Find where the given text appears and provide that cell's center as [x, y] coordinate. 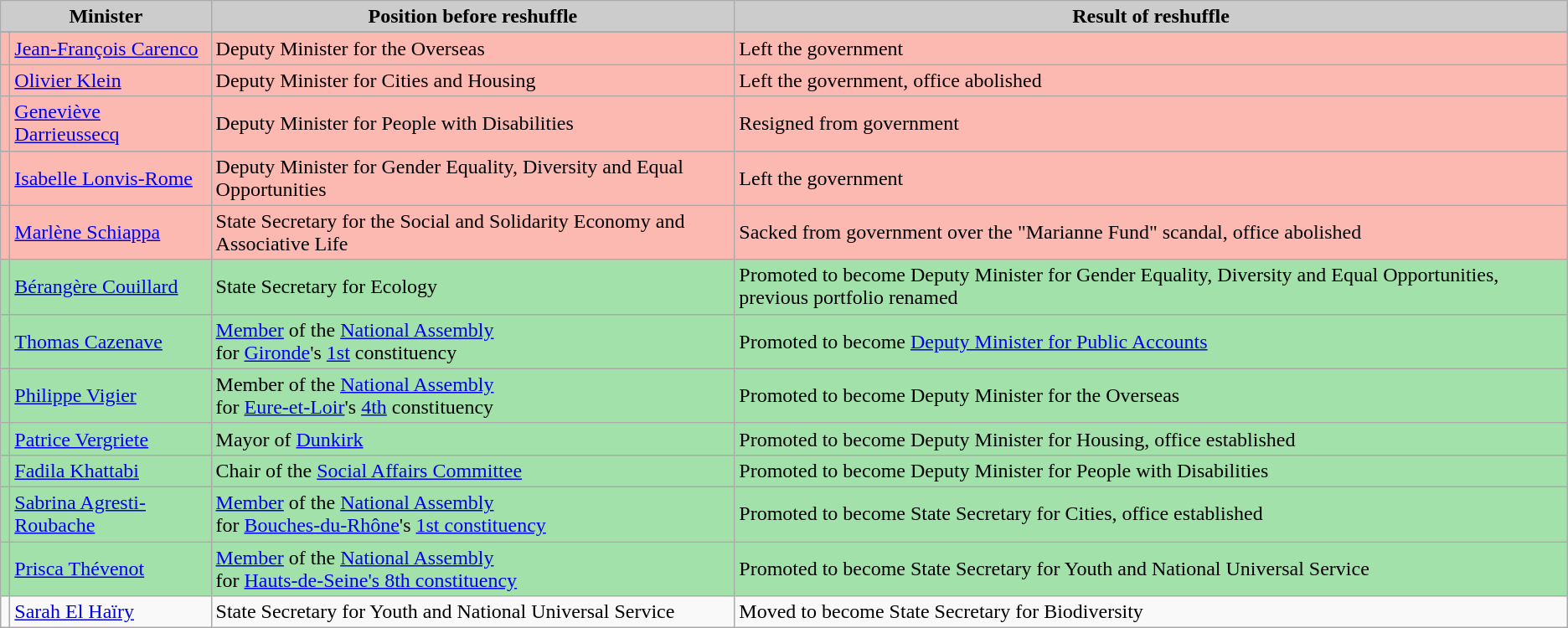
Promoted to become Deputy Minister for Gender Equality, Diversity and Equal Opportunities, previous portfolio renamed [1151, 286]
Left the government, office abolished [1151, 80]
Sarah El Haïry [111, 612]
State Secretary for the Social and Solidarity Economy and Associative Life [472, 233]
Isabelle Lonvis-Rome [111, 178]
Promoted to become Deputy Minister for People with Disabilities [1151, 471]
Promoted to become Deputy Minister for Public Accounts [1151, 342]
Deputy Minister for Cities and Housing [472, 80]
Member of the National Assemblyfor Hauts-de-Seine's 8th constituency [472, 568]
Promoted to become Deputy Minister for the Overseas [1151, 395]
Promoted to become State Secretary for Cities, office established [1151, 514]
Moved to become State Secretary for Biodiversity [1151, 612]
Position before reshuffle [472, 17]
State Secretary for Youth and National Universal Service [472, 612]
Promoted to become Deputy Minister for Housing, office established [1151, 439]
Deputy Minister for People with Disabilities [472, 124]
Promoted to become State Secretary for Youth and National Universal Service [1151, 568]
Marlène Schiappa [111, 233]
Philippe Vigier [111, 395]
Mayor of Dunkirk [472, 439]
Member of the National Assemblyfor Gironde's 1st constituency [472, 342]
Member of the National Assemblyfor Bouches-du-Rhône's 1st constituency [472, 514]
Minister [106, 17]
State Secretary for Ecology [472, 286]
Sabrina Agresti-Roubache [111, 514]
Thomas Cazenave [111, 342]
Jean-François Carenco [111, 49]
Member of the National Assemblyfor Eure-et-Loir's 4th constituency [472, 395]
Geneviève Darrieussecq [111, 124]
Sacked from government over the "Marianne Fund" scandal, office abolished [1151, 233]
Bérangère Couillard [111, 286]
Resigned from government [1151, 124]
Deputy Minister for the Overseas [472, 49]
Deputy Minister for Gender Equality, Diversity and Equal Opportunities [472, 178]
Chair of the Social Affairs Committee [472, 471]
Prisca Thévenot [111, 568]
Fadila Khattabi [111, 471]
Patrice Vergriete [111, 439]
Olivier Klein [111, 80]
Result of reshuffle [1151, 17]
